Output the [X, Y] coordinate of the center of the cell containing the given text.  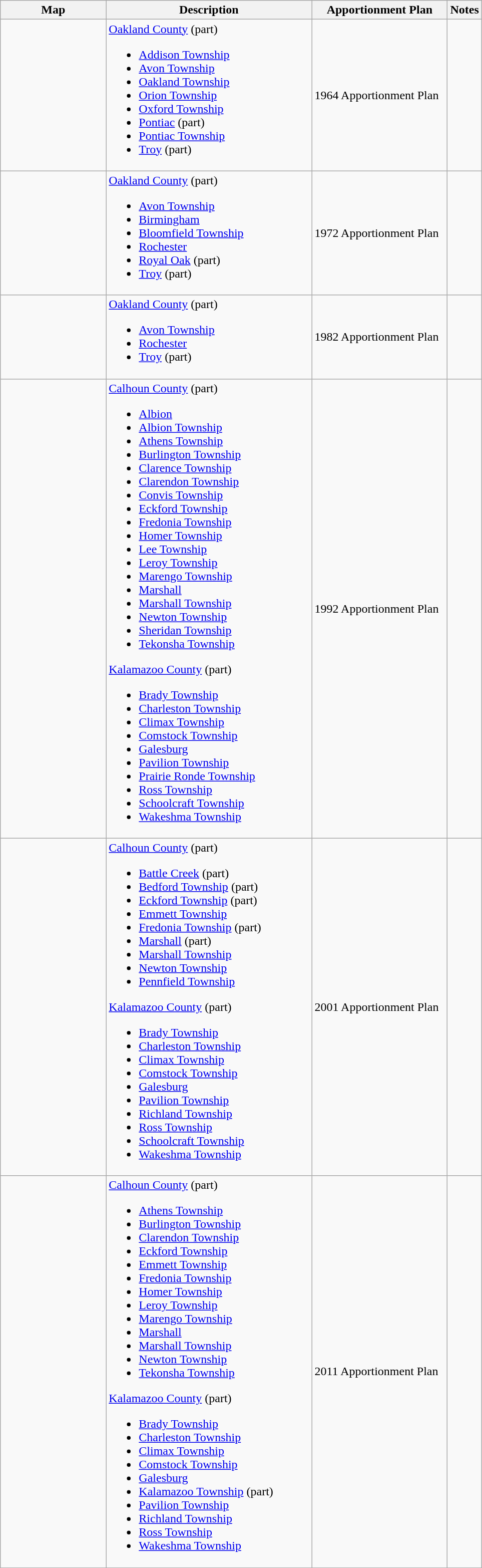
Oakland County (part)Addison TownshipAvon TownshipOakland TownshipOrion TownshipOxford TownshipPontiac (part)Pontiac TownshipTroy (part) [209, 95]
Map [53, 10]
2011 Apportionment Plan [379, 1372]
Apportionment Plan [379, 10]
1982 Apportionment Plan [379, 337]
1964 Apportionment Plan [379, 95]
2001 Apportionment Plan [379, 1007]
Notes [464, 10]
Oakland County (part)Avon TownshipRochesterTroy (part) [209, 337]
1972 Apportionment Plan [379, 233]
Oakland County (part)Avon TownshipBirminghamBloomfield TownshipRochesterRoyal Oak (part)Troy (part) [209, 233]
Description [209, 10]
1992 Apportionment Plan [379, 608]
